Identify which cell holds the provided text, then report its [X, Y] central coordinate. 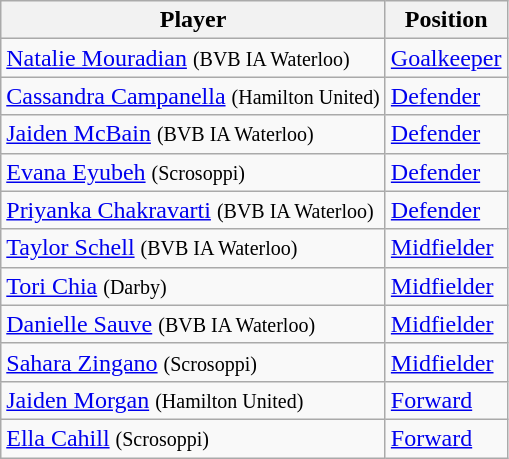
Jaiden McBain (BVB IA Waterloo) [194, 134]
Danielle Sauve (BVB IA Waterloo) [194, 324]
Goalkeeper [446, 58]
Position [446, 20]
Priyanka Chakravarti (BVB IA Waterloo) [194, 210]
Jaiden Morgan (Hamilton United) [194, 400]
Natalie Mouradian (BVB IA Waterloo) [194, 58]
Sahara Zingano (Scrosoppi) [194, 362]
Player [194, 20]
Taylor Schell (BVB IA Waterloo) [194, 248]
Ella Cahill (Scrosoppi) [194, 438]
Cassandra Campanella (Hamilton United) [194, 96]
Tori Chia (Darby) [194, 286]
Evana Eyubeh (Scrosoppi) [194, 172]
